Find where the given text appears and provide that cell's center as (X, Y) coordinate. 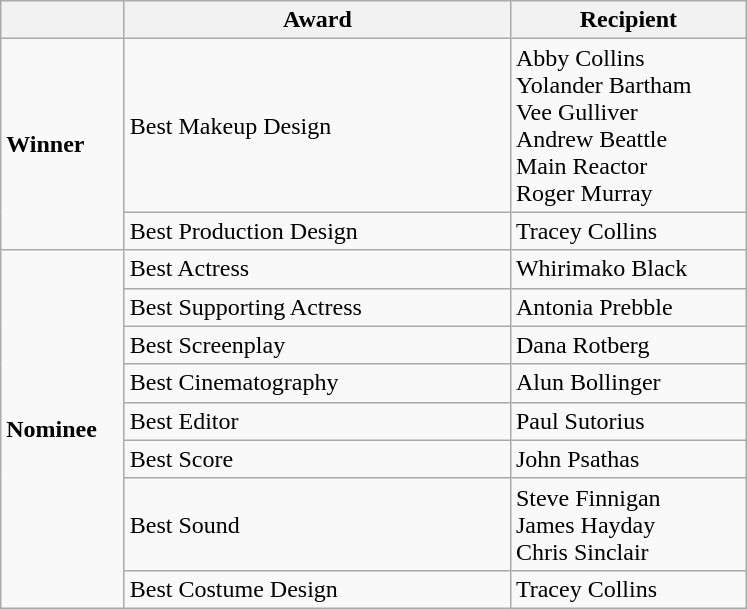
Best Cinematography (317, 383)
Nominee (63, 429)
Abby CollinsYolander BarthamVee GulliverAndrew BeattleMain ReactorRoger Murray (628, 126)
Paul Sutorius (628, 421)
Dana Rotberg (628, 345)
Alun Bollinger (628, 383)
Best Sound (317, 524)
Best Supporting Actress (317, 307)
Best Editor (317, 421)
Antonia Prebble (628, 307)
Steve FinniganJames HaydayChris Sinclair (628, 524)
Recipient (628, 20)
Best Makeup Design (317, 126)
Best Screenplay (317, 345)
Winner (63, 144)
Best Actress (317, 269)
John Psathas (628, 459)
Whirimako Black (628, 269)
Award (317, 20)
Best Score (317, 459)
Best Costume Design (317, 589)
Best Production Design (317, 231)
